Find where the given text appears and provide that cell's center as (x, y) coordinate. 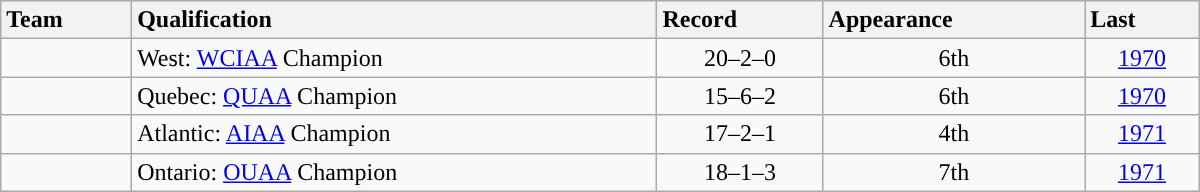
Team (66, 20)
4th (954, 134)
20–2–0 (740, 58)
17–2–1 (740, 134)
15–6–2 (740, 96)
Last (1142, 20)
Ontario: OUAA Champion (394, 172)
Quebec: QUAA Champion (394, 96)
West: WCIAA Champion (394, 58)
Record (740, 20)
Appearance (954, 20)
Atlantic: AIAA Champion (394, 134)
Qualification (394, 20)
18–1–3 (740, 172)
7th (954, 172)
